Return the [x, y] coordinate for the center point of the cell that contains the specified text.  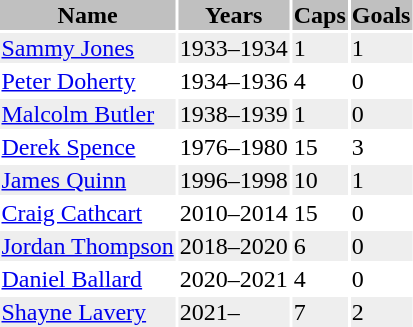
2021– [234, 312]
1996–1998 [234, 180]
Malcolm Butler [88, 114]
Jordan Thompson [88, 246]
Derek Spence [88, 147]
2010–2014 [234, 213]
Name [88, 15]
James Quinn [88, 180]
Goals [381, 15]
Daniel Ballard [88, 279]
2020–2021 [234, 279]
Years [234, 15]
Craig Cathcart [88, 213]
1938–1939 [234, 114]
6 [320, 246]
Caps [320, 15]
3 [381, 147]
7 [320, 312]
1933–1934 [234, 48]
1934–1936 [234, 81]
1976–1980 [234, 147]
2018–2020 [234, 246]
Shayne Lavery [88, 312]
Peter Doherty [88, 81]
Sammy Jones [88, 48]
10 [320, 180]
2 [381, 312]
